Detect which cell encompasses the target text, then output its [X, Y] center coordinate. 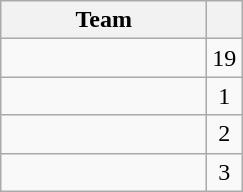
Team [104, 20]
19 [224, 58]
1 [224, 96]
2 [224, 134]
3 [224, 172]
